Scan for the cell matching the given text and deliver its [x, y] coordinate at center. 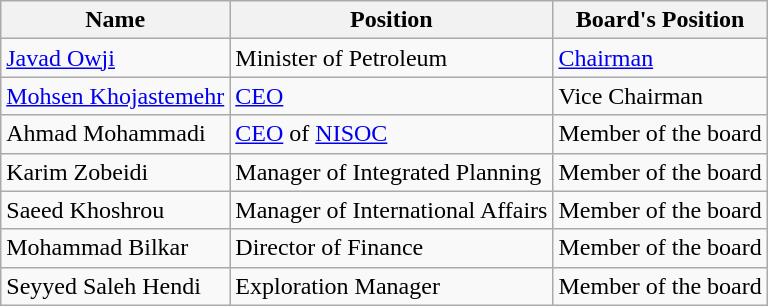
Minister of Petroleum [392, 58]
Vice Chairman [660, 96]
Exploration Manager [392, 286]
Position [392, 20]
Seyyed Saleh Hendi [116, 286]
Javad Owji [116, 58]
CEO [392, 96]
Board's Position [660, 20]
Mohsen Khojastemehr [116, 96]
Name [116, 20]
Manager of Integrated Planning [392, 172]
Saeed Khoshrou [116, 210]
Ahmad Mohammadi [116, 134]
Chairman [660, 58]
Director of Finance [392, 248]
CEO of NISOC [392, 134]
Manager of International Affairs [392, 210]
Mohammad Bilkar [116, 248]
Karim Zobeidi [116, 172]
